Detect which cell encompasses the target text, then output its (X, Y) center coordinate. 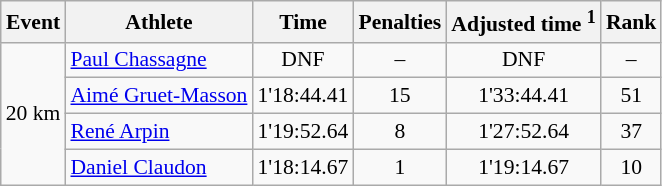
René Arpin (158, 132)
1'27:52.64 (524, 132)
Time (302, 22)
51 (632, 96)
8 (400, 132)
Athlete (158, 22)
1'18:14.67 (302, 167)
20 km (34, 113)
1'19:14.67 (524, 167)
1 (400, 167)
1'19:52.64 (302, 132)
Adjusted time 1 (524, 22)
Rank (632, 22)
1'18:44.41 (302, 96)
Event (34, 22)
Aimé Gruet-Masson (158, 96)
15 (400, 96)
Daniel Claudon (158, 167)
Paul Chassagne (158, 60)
1'33:44.41 (524, 96)
Penalties (400, 22)
10 (632, 167)
37 (632, 132)
